Provide the (X, Y) coordinate of the cell's center where the given text is located.  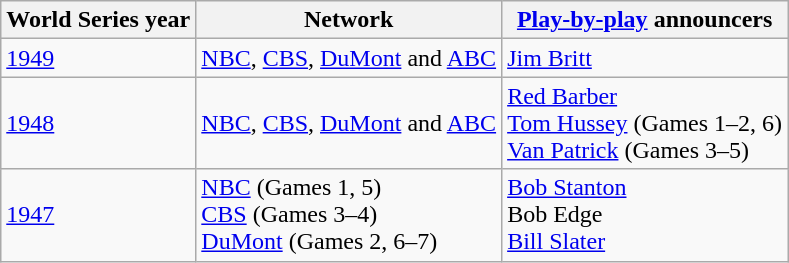
Bob StantonBob EdgeBill Slater (645, 215)
Network (349, 20)
Red BarberTom Hussey (Games 1–2, 6)Van Patrick (Games 3–5) (645, 123)
1948 (98, 123)
1949 (98, 58)
Jim Britt (645, 58)
Play-by-play announcers (645, 20)
1947 (98, 215)
NBC (Games 1, 5)CBS (Games 3–4) DuMont (Games 2, 6–7) (349, 215)
World Series year (98, 20)
